Determine the (X, Y) coordinate at the center of the cell enclosing the given text.  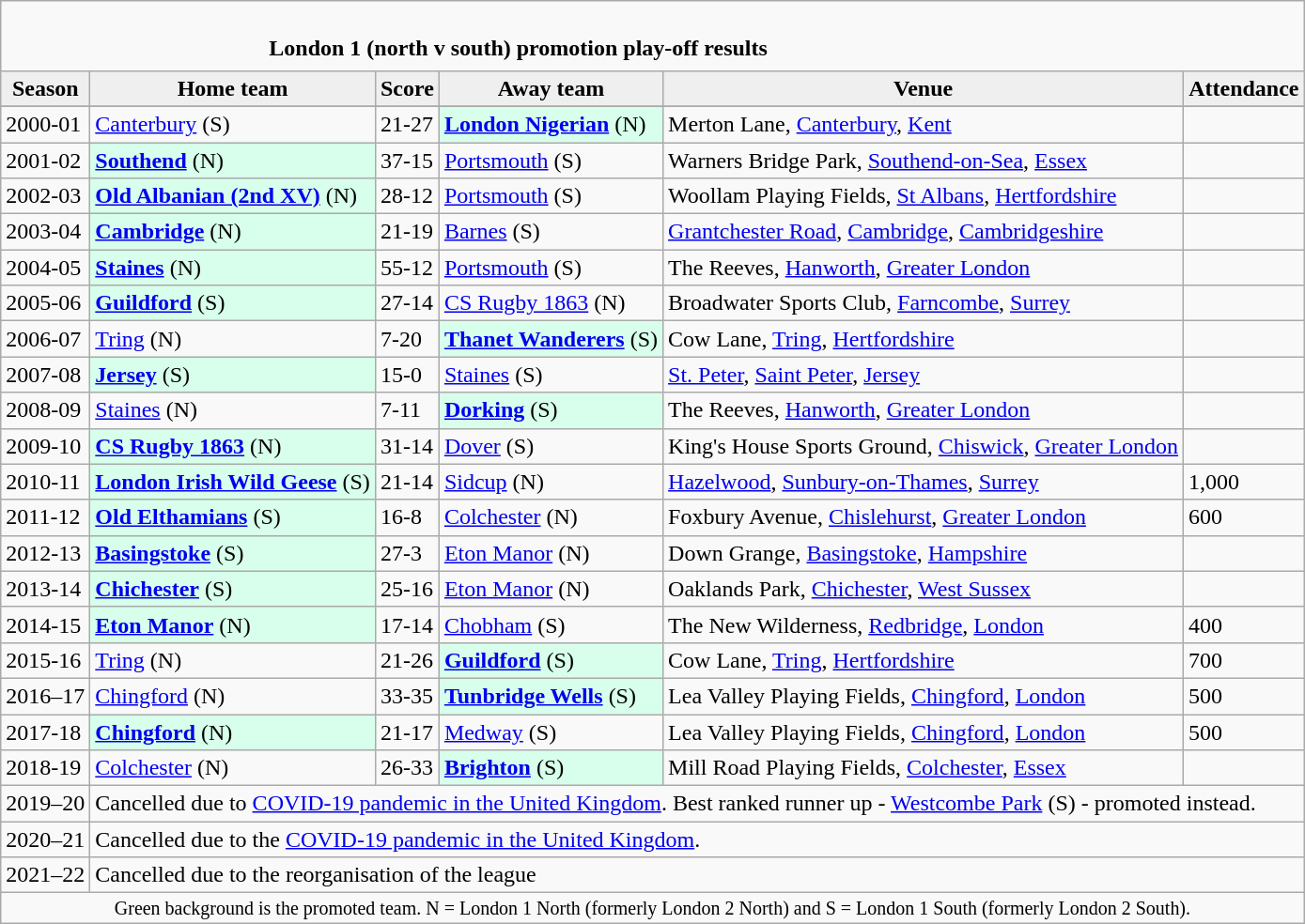
Sidcup (N) (551, 482)
Cambridge (N) (233, 232)
26-33 (407, 768)
Thanet Wanderers (S) (551, 339)
2001-02 (45, 161)
Barnes (S) (551, 232)
2016–17 (45, 696)
700 (1244, 660)
2006-07 (45, 339)
Home team (233, 88)
33-35 (407, 696)
17-14 (407, 624)
Cancelled due to the reorganisation of the league (697, 875)
21-26 (407, 660)
2009-10 (45, 446)
21-27 (407, 124)
Score (407, 88)
2014-15 (45, 624)
Old Elthamians (S) (233, 517)
Southend (N) (233, 161)
Old Albanian (2nd XV) (N) (233, 196)
27-14 (407, 303)
Chobham (S) (551, 624)
2021–22 (45, 875)
31-14 (407, 446)
400 (1244, 624)
37-15 (407, 161)
25-16 (407, 589)
Away team (551, 88)
2010-11 (45, 482)
2004-05 (45, 268)
2015-16 (45, 660)
Mill Road Playing Fields, Colchester, Essex (924, 768)
7-11 (407, 410)
Jersey (S) (233, 375)
London Irish Wild Geese (S) (233, 482)
Cancelled due to COVID-19 pandemic in the United Kingdom. Best ranked runner up - Westcombe Park (S) - promoted instead. (697, 804)
600 (1244, 517)
King's House Sports Ground, Chiswick, Greater London (924, 446)
7-20 (407, 339)
Hazelwood, Sunbury-on-Thames, Surrey (924, 482)
2000-01 (45, 124)
21-14 (407, 482)
15-0 (407, 375)
Green background is the promoted team. N = London 1 North (formerly London 2 North) and S = London 1 South (formerly London 2 South). (652, 909)
2011-12 (45, 517)
Grantchester Road, Cambridge, Cambridgeshire (924, 232)
2012-13 (45, 553)
2013-14 (45, 589)
Canterbury (S) (233, 124)
2020–21 (45, 839)
Staines (S) (551, 375)
Chichester (S) (233, 589)
Dorking (S) (551, 410)
London Nigerian (N) (551, 124)
Warners Bridge Park, Southend-on-Sea, Essex (924, 161)
The New Wilderness, Redbridge, London (924, 624)
Merton Lane, Canterbury, Kent (924, 124)
2007-08 (45, 375)
Dover (S) (551, 446)
2005-06 (45, 303)
Basingstoke (S) (233, 553)
Brighton (S) (551, 768)
2002-03 (45, 196)
28-12 (407, 196)
2017-18 (45, 731)
Woollam Playing Fields, St Albans, Hertfordshire (924, 196)
27-3 (407, 553)
Down Grange, Basingstoke, Hampshire (924, 553)
21-17 (407, 731)
Broadwater Sports Club, Farncombe, Surrey (924, 303)
Tunbridge Wells (S) (551, 696)
16-8 (407, 517)
2003-04 (45, 232)
Medway (S) (551, 731)
2019–20 (45, 804)
21-19 (407, 232)
Season (45, 88)
2018-19 (45, 768)
1,000 (1244, 482)
St. Peter, Saint Peter, Jersey (924, 375)
Attendance (1244, 88)
Cancelled due to the COVID-19 pandemic in the United Kingdom. (697, 839)
Foxbury Avenue, Chislehurst, Greater London (924, 517)
55-12 (407, 268)
Oaklands Park, Chichester, West Sussex (924, 589)
Venue (924, 88)
2008-09 (45, 410)
